From the cell containing the given text, extract its center point as [x, y] coordinate. 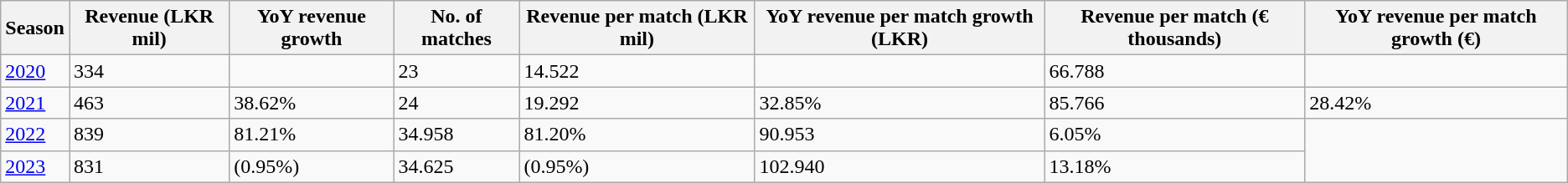
85.766 [1174, 103]
2020 [35, 71]
14.522 [637, 71]
34.958 [456, 135]
19.292 [637, 103]
334 [149, 71]
102.940 [900, 166]
90.953 [900, 135]
Revenue (LKR mil) [149, 28]
YoY revenue growth [312, 28]
2023 [35, 166]
32.85% [900, 103]
13.18% [1174, 166]
839 [149, 135]
YoY revenue per match growth (LKR) [900, 28]
24 [456, 103]
38.62% [312, 103]
23 [456, 71]
463 [149, 103]
81.21% [312, 135]
34.625 [456, 166]
Revenue per match (LKR mil) [637, 28]
66.788 [1174, 71]
81.20% [637, 135]
6.05% [1174, 135]
831 [149, 166]
YoY revenue per match growth (€) [1436, 28]
Revenue per match (€ thousands) [1174, 28]
2021 [35, 103]
2022 [35, 135]
No. of matches [456, 28]
28.42% [1436, 103]
Season [35, 28]
